Pinpoint the cell where the given text exists, returning its [X, Y] midpoint coordinate. 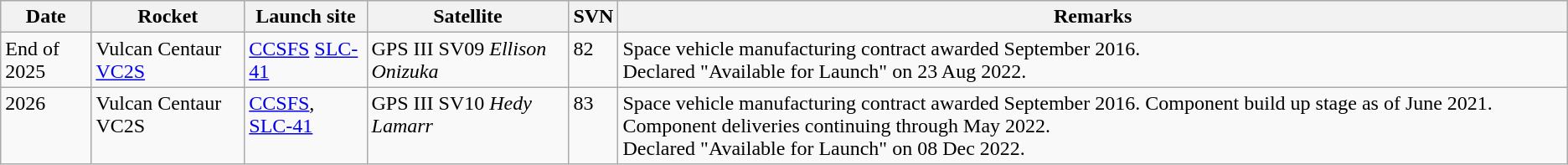
83 [593, 126]
GPS III SV09 Ellison Onizuka [467, 60]
End of 2025 [46, 60]
Remarks [1092, 17]
2026 [46, 126]
GPS III SV10 Hedy Lamarr [467, 126]
Rocket [168, 17]
82 [593, 60]
CCSFS SLC-41 [306, 60]
Space vehicle manufacturing contract awarded September 2016.Declared "Available for Launch" on 23 Aug 2022. [1092, 60]
Date [46, 17]
Launch site [306, 17]
Satellite [467, 17]
CCSFS, SLC-41 [306, 126]
SVN [593, 17]
